From the cell containing the given text, extract its center point as (x, y) coordinate. 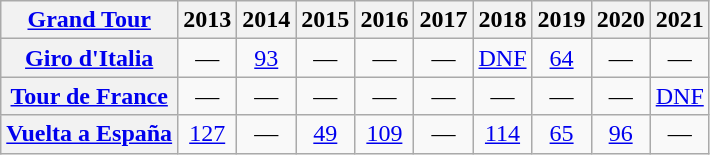
93 (266, 58)
49 (326, 134)
65 (562, 134)
2018 (502, 20)
Tour de France (90, 96)
2019 (562, 20)
127 (208, 134)
Giro d'Italia (90, 58)
2021 (680, 20)
109 (384, 134)
2015 (326, 20)
2016 (384, 20)
64 (562, 58)
2014 (266, 20)
2020 (620, 20)
Grand Tour (90, 20)
2013 (208, 20)
96 (620, 134)
114 (502, 134)
Vuelta a España (90, 134)
2017 (444, 20)
